From the cell containing the given text, extract its center point as [x, y] coordinate. 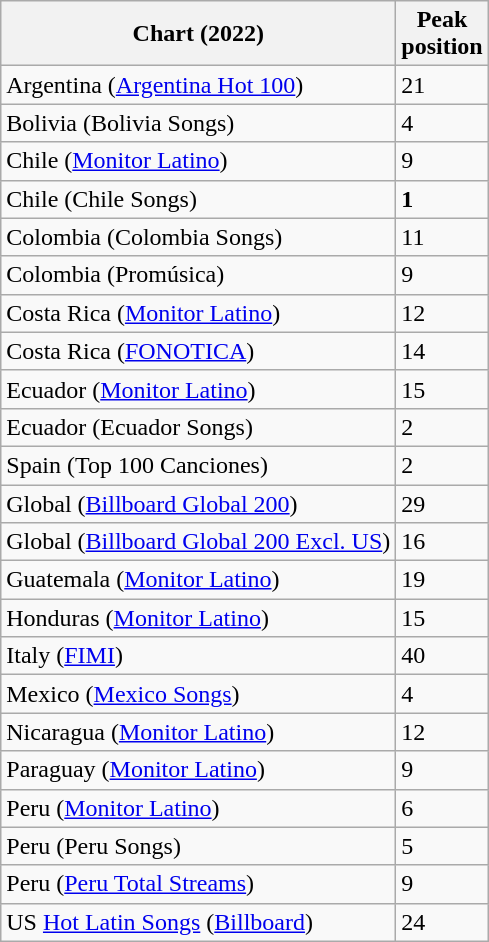
Chart (2022) [198, 34]
Global (Billboard Global 200 Excl. US) [198, 542]
14 [442, 351]
5 [442, 846]
Peru (Monitor Latino) [198, 808]
Colombia (Promúsica) [198, 275]
Bolivia (Bolivia Songs) [198, 123]
Ecuador (Monitor Latino) [198, 389]
Costa Rica (Monitor Latino) [198, 313]
Chile (Monitor Latino) [198, 161]
21 [442, 85]
Guatemala (Monitor Latino) [198, 580]
Spain (Top 100 Canciones) [198, 465]
Global (Billboard Global 200) [198, 503]
Italy (FIMI) [198, 656]
Peru (Peru Total Streams) [198, 884]
Paraguay (Monitor Latino) [198, 770]
19 [442, 580]
29 [442, 503]
Mexico (Mexico Songs) [198, 694]
24 [442, 922]
40 [442, 656]
Peru (Peru Songs) [198, 846]
6 [442, 808]
1 [442, 199]
Honduras (Monitor Latino) [198, 618]
Costa Rica (FONOTICA) [198, 351]
Colombia (Colombia Songs) [198, 237]
16 [442, 542]
Nicaragua (Monitor Latino) [198, 732]
Peakposition [442, 34]
Chile (Chile Songs) [198, 199]
US Hot Latin Songs (Billboard) [198, 922]
11 [442, 237]
Argentina (Argentina Hot 100) [198, 85]
Ecuador (Ecuador Songs) [198, 427]
